Output the (x, y) coordinate of the center of the cell containing the given text.  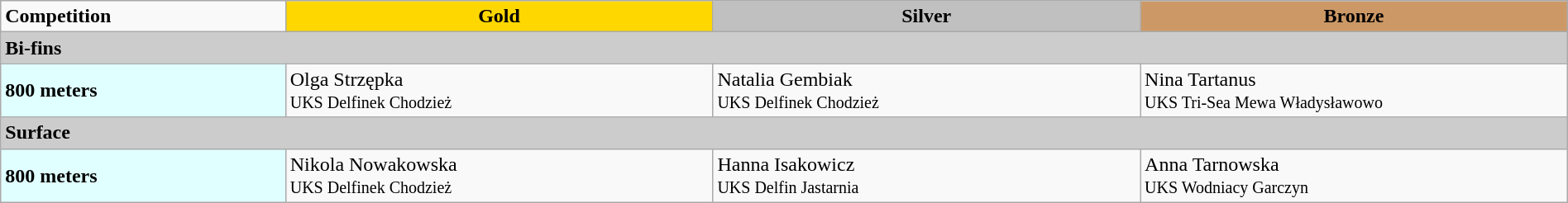
Silver (926, 17)
Surface (784, 133)
Competition (143, 17)
Natalia GembiakUKS Delfinek Chodzież (926, 91)
Nikola NowakowskaUKS Delfinek Chodzież (500, 175)
Nina TartanusUKS Tri-Sea Mewa Władysławowo (1355, 91)
Anna TarnowskaUKS Wodniacy Garczyn (1355, 175)
Bronze (1355, 17)
Olga StrzępkaUKS Delfinek Chodzież (500, 91)
Gold (500, 17)
Bi-fins (784, 48)
Hanna IsakowiczUKS Delfin Jastarnia (926, 175)
